Locate the cell with the specified text and output its [x, y] center coordinate. 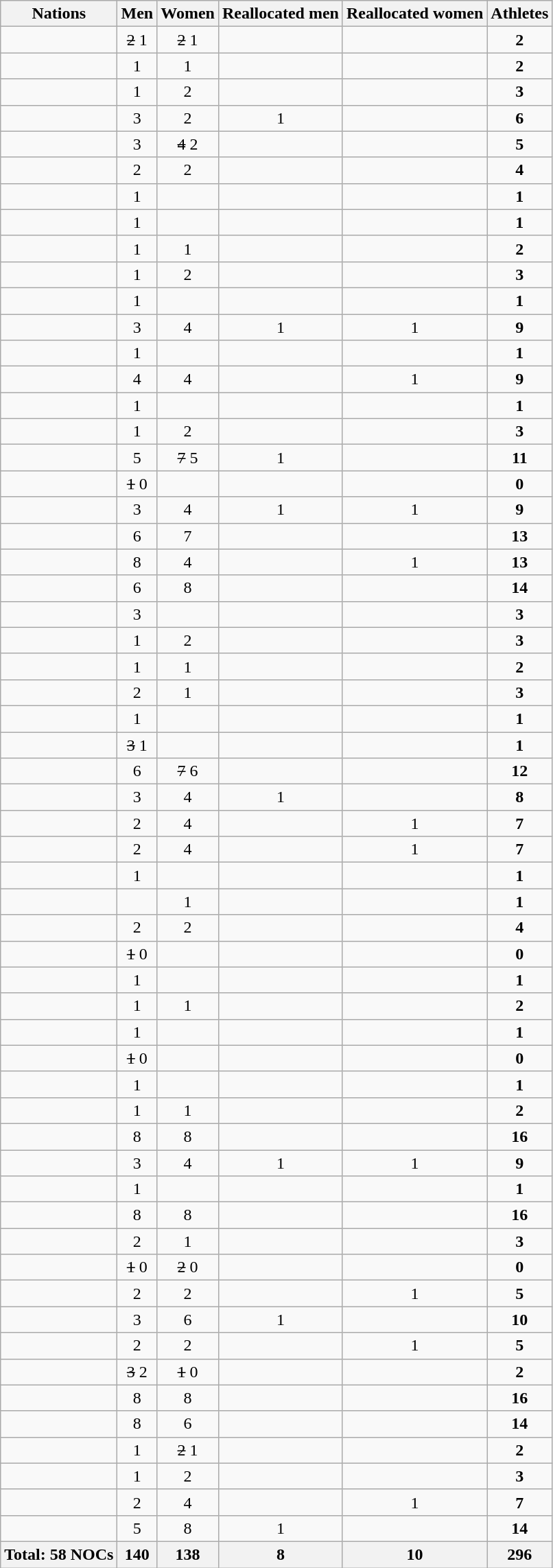
11 [520, 458]
Nations [59, 14]
3 2 [137, 1372]
2 0 [188, 1267]
Reallocated men [280, 14]
140 [137, 1554]
12 [520, 771]
138 [188, 1554]
296 [520, 1554]
Women [188, 14]
Athletes [520, 14]
3 1 [137, 745]
7 5 [188, 458]
Total: 58 NOCs [59, 1554]
7 6 [188, 771]
Reallocated women [414, 14]
4 2 [188, 144]
Men [137, 14]
